Detect which cell encompasses the target text, then output its (X, Y) center coordinate. 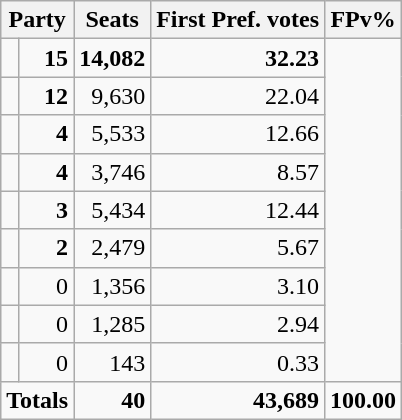
Totals (38, 400)
3,746 (112, 172)
1,285 (112, 324)
15 (46, 58)
3 (46, 210)
1,356 (112, 286)
5.67 (238, 248)
FPv% (364, 20)
9,630 (112, 96)
43,689 (238, 400)
14,082 (112, 58)
Party (38, 20)
100.00 (364, 400)
12.44 (238, 210)
40 (112, 400)
3.10 (238, 286)
2.94 (238, 324)
12 (46, 96)
2 (46, 248)
12.66 (238, 134)
2,479 (112, 248)
First Pref. votes (238, 20)
8.57 (238, 172)
Seats (112, 20)
0.33 (238, 362)
143 (112, 362)
22.04 (238, 96)
32.23 (238, 58)
5,533 (112, 134)
5,434 (112, 210)
